Extract the (X, Y) coordinate from the center of the cell holding the provided text.  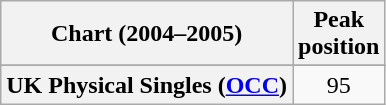
Peakposition (338, 34)
UK Physical Singles (OCC) (147, 85)
Chart (2004–2005) (147, 34)
95 (338, 85)
